Return the [x, y] coordinate for the center point of the cell that contains the specified text.  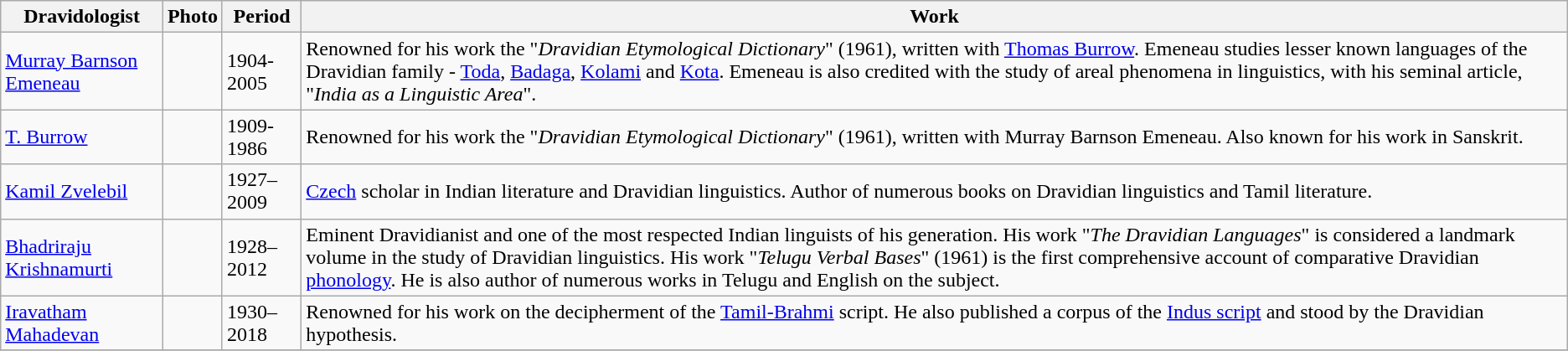
1909-1986 [261, 137]
T. Burrow [82, 137]
Bhadriraju Krishnamurti [82, 257]
Dravidologist [82, 17]
1927–2009 [261, 191]
1930–2018 [261, 323]
Period [261, 17]
1904-2005 [261, 71]
Photo [193, 17]
Work [935, 17]
Kamil Zvelebil [82, 191]
Renowned for his work the "Dravidian Etymological Dictionary" (1961), written with Murray Barnson Emeneau. Also known for his work in Sanskrit. [935, 137]
Iravatham Mahadevan [82, 323]
Murray Barnson Emeneau [82, 71]
1928–2012 [261, 257]
Czech scholar in Indian literature and Dravidian linguistics. Author of numerous books on Dravidian linguistics and Tamil literature. [935, 191]
